Detect which cell encompasses the target text, then output its (X, Y) center coordinate. 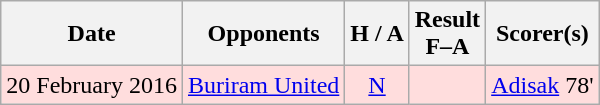
Date (92, 34)
Opponents (263, 34)
Buriram United (263, 85)
N (377, 85)
Scorer(s) (542, 34)
ResultF–A (447, 34)
20 February 2016 (92, 85)
Adisak 78' (542, 85)
H / A (377, 34)
